Determine the [x, y] coordinate at the center of the cell enclosing the given text.  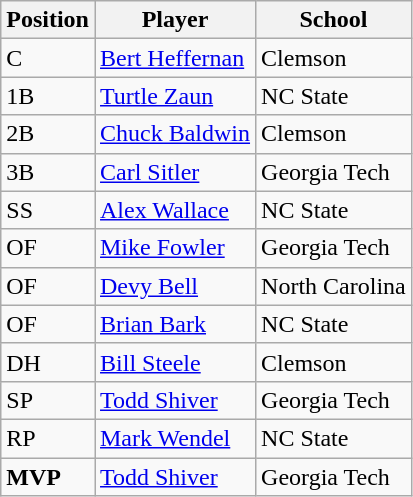
C [48, 58]
Turtle Zaun [174, 96]
SP [48, 400]
Chuck Baldwin [174, 134]
Brian Bark [174, 324]
Bill Steele [174, 362]
School [334, 20]
3B [48, 172]
North Carolina [334, 286]
Position [48, 20]
2B [48, 134]
SS [48, 210]
Alex Wallace [174, 210]
MVP [48, 477]
DH [48, 362]
Mike Fowler [174, 248]
1B [48, 96]
Player [174, 20]
Carl Sitler [174, 172]
RP [48, 438]
Mark Wendel [174, 438]
Devy Bell [174, 286]
Bert Heffernan [174, 58]
